From the cell containing the given text, extract its center point as [X, Y] coordinate. 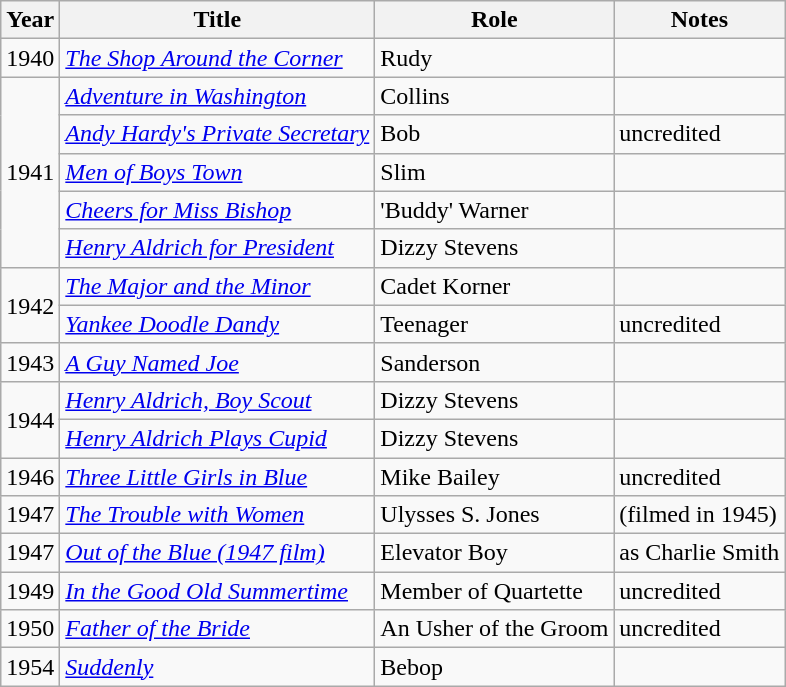
Three Little Girls in Blue [218, 477]
Men of Boys Town [218, 172]
Yankee Doodle Dandy [218, 324]
The Shop Around the Corner [218, 58]
Elevator Boy [494, 553]
Cheers for Miss Bishop [218, 210]
Bebop [494, 667]
1942 [30, 305]
In the Good Old Summertime [218, 591]
1943 [30, 362]
A Guy Named Joe [218, 362]
Adventure in Washington [218, 96]
Out of the Blue (1947 film) [218, 553]
Ulysses S. Jones [494, 515]
1944 [30, 419]
1940 [30, 58]
Slim [494, 172]
Sanderson [494, 362]
1941 [30, 172]
Cadet Korner [494, 286]
Henry Aldrich Plays Cupid [218, 438]
Henry Aldrich for President [218, 248]
Mike Bailey [494, 477]
(filmed in 1945) [700, 515]
as Charlie Smith [700, 553]
Role [494, 20]
1950 [30, 629]
'Buddy' Warner [494, 210]
Henry Aldrich, Boy Scout [218, 400]
The Trouble with Women [218, 515]
1946 [30, 477]
The Major and the Minor [218, 286]
Father of the Bride [218, 629]
Rudy [494, 58]
Year [30, 20]
An Usher of the Groom [494, 629]
Title [218, 20]
Andy Hardy's Private Secretary [218, 134]
Bob [494, 134]
1954 [30, 667]
Notes [700, 20]
Teenager [494, 324]
1949 [30, 591]
Member of Quartette [494, 591]
Suddenly [218, 667]
Collins [494, 96]
